Provide the [X, Y] coordinate of the cell's center where the given text is located.  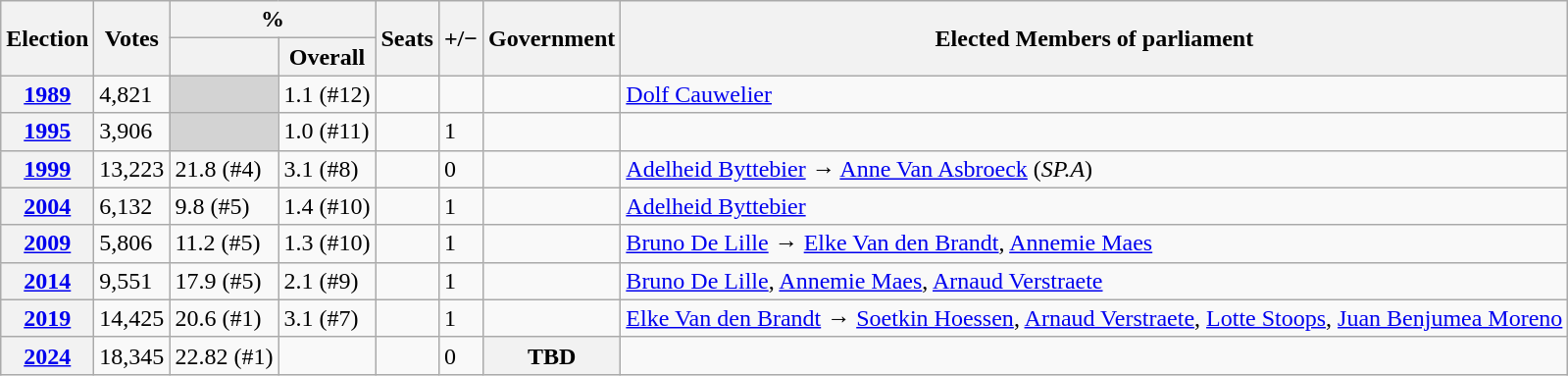
13,223 [131, 169]
21.8 (#4) [224, 169]
4,821 [131, 94]
Adelheid Byttebier [1094, 206]
Government [551, 38]
Bruno De Lille → Elke Van den Brandt, Annemie Maes [1094, 243]
% [273, 20]
1.3 (#10) [328, 243]
11.2 (#5) [224, 243]
3,906 [131, 132]
2004 [47, 206]
1.0 (#11) [328, 132]
9,551 [131, 281]
17.9 (#5) [224, 281]
TBD [551, 355]
Election [47, 38]
1995 [47, 132]
Votes [131, 38]
5,806 [131, 243]
Dolf Cauwelier [1094, 94]
6,132 [131, 206]
Bruno De Lille, Annemie Maes, Arnaud Verstraete [1094, 281]
Elke Van den Brandt → Soetkin Hoessen, Arnaud Verstraete, Lotte Stoops, Juan Benjumea Moreno [1094, 318]
1989 [47, 94]
2014 [47, 281]
2009 [47, 243]
18,345 [131, 355]
Seats [407, 38]
+/− [461, 38]
1.1 (#12) [328, 94]
Elected Members of parliament [1094, 38]
Overall [328, 57]
3.1 (#7) [328, 318]
22.82 (#1) [224, 355]
2019 [47, 318]
1.4 (#10) [328, 206]
Adelheid Byttebier → Anne Van Asbroeck (SP.A) [1094, 169]
1999 [47, 169]
20.6 (#1) [224, 318]
14,425 [131, 318]
2.1 (#9) [328, 281]
9.8 (#5) [224, 206]
3.1 (#8) [328, 169]
2024 [47, 355]
